Find where the given text appears and provide that cell's center as (X, Y) coordinate. 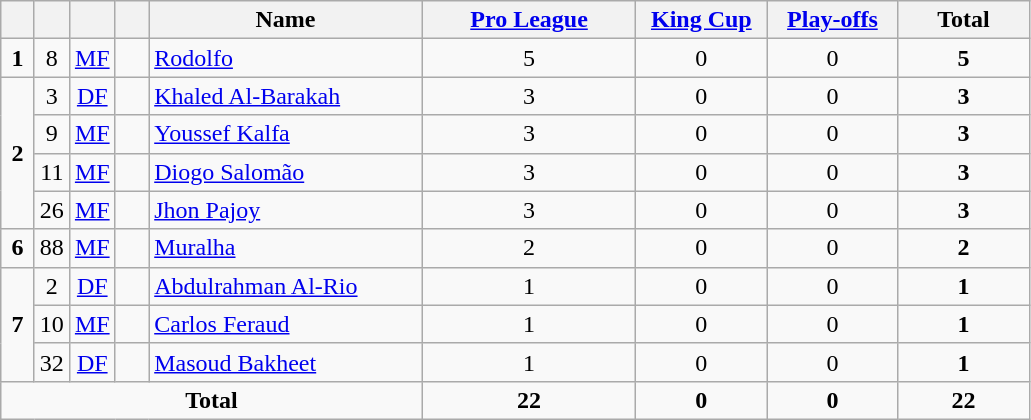
7 (18, 324)
Youssef Kalfa (286, 134)
9 (52, 134)
Play-offs (832, 20)
6 (18, 248)
Carlos Feraud (286, 324)
26 (52, 210)
Pro League (529, 20)
32 (52, 362)
Abdulrahman Al-Rio (286, 286)
Diogo Salomão (286, 172)
8 (52, 58)
Jhon Pajoy (286, 210)
Rodolfo (286, 58)
Khaled Al-Barakah (286, 96)
88 (52, 248)
Name (286, 20)
King Cup (702, 20)
Masoud Bakheet (286, 362)
10 (52, 324)
Muralha (286, 248)
11 (52, 172)
